Extract the (X, Y) coordinate from the center of the cell holding the provided text.  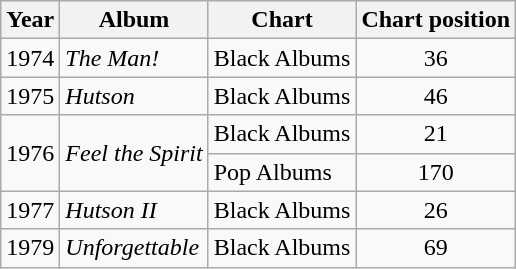
Pop Albums (282, 172)
46 (436, 96)
1977 (30, 210)
1975 (30, 96)
26 (436, 210)
1974 (30, 58)
Chart (282, 20)
The Man! (134, 58)
170 (436, 172)
Chart position (436, 20)
1976 (30, 153)
69 (436, 248)
Album (134, 20)
Hutson (134, 96)
Unforgettable (134, 248)
21 (436, 134)
1979 (30, 248)
36 (436, 58)
Feel the Spirit (134, 153)
Year (30, 20)
Hutson II (134, 210)
